From the cell containing the given text, extract its center point as (X, Y) coordinate. 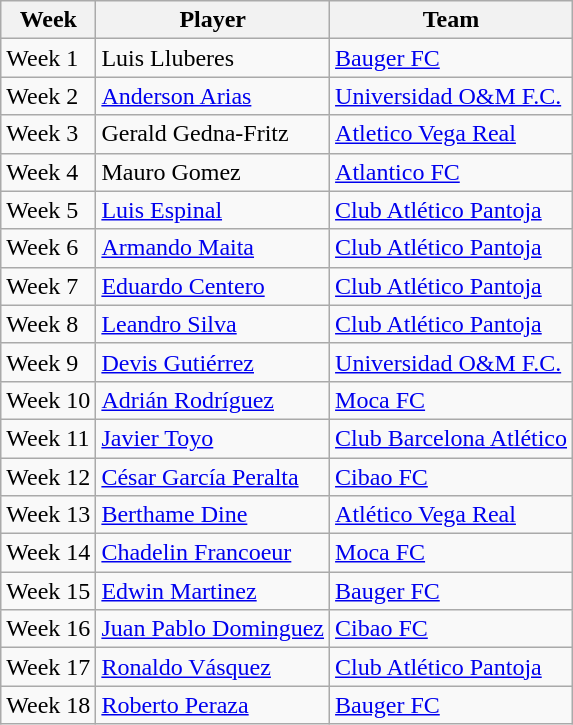
Week 2 (48, 96)
Week 14 (48, 553)
Eduardo Centero (213, 286)
Week 15 (48, 591)
Week 16 (48, 629)
Luis Lluberes (213, 58)
Week 3 (48, 134)
Atletico Vega Real (452, 134)
Devis Gutiérrez (213, 362)
Leandro Silva (213, 324)
Week 18 (48, 705)
Juan Pablo Dominguez (213, 629)
Week 8 (48, 324)
Adrián Rodríguez (213, 400)
Edwin Martinez (213, 591)
Atlético Vega Real (452, 515)
Week 4 (48, 172)
Ronaldo Vásquez (213, 667)
Roberto Peraza (213, 705)
Chadelin Francoeur (213, 553)
Anderson Arias (213, 96)
Week 17 (48, 667)
Week 1 (48, 58)
Week 11 (48, 438)
Week 12 (48, 477)
Week 13 (48, 515)
César García Peralta (213, 477)
Week 7 (48, 286)
Week 6 (48, 248)
Atlantico FC (452, 172)
Gerald Gedna-Fritz (213, 134)
Team (452, 20)
Club Barcelona Atlético (452, 438)
Armando Maita (213, 248)
Player (213, 20)
Week 5 (48, 210)
Berthame Dine (213, 515)
Week 9 (48, 362)
Mauro Gomez (213, 172)
Week 10 (48, 400)
Javier Toyo (213, 438)
Luis Espinal (213, 210)
Week (48, 20)
